Find where the given text appears and provide that cell's center as [X, Y] coordinate. 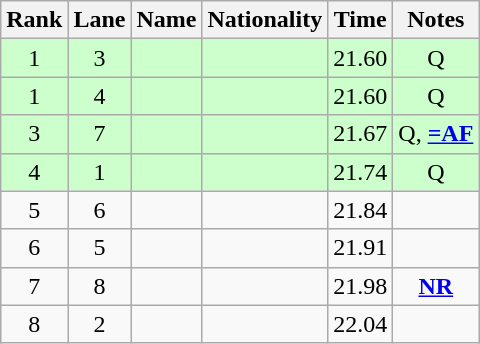
21.91 [360, 248]
21.74 [360, 172]
Time [360, 20]
Name [166, 20]
Q, =AF [436, 134]
21.84 [360, 210]
Nationality [265, 20]
Lane [100, 20]
2 [100, 324]
21.67 [360, 134]
21.98 [360, 286]
Notes [436, 20]
Rank [34, 20]
22.04 [360, 324]
NR [436, 286]
